Determine the (x, y) coordinate at the center of the cell enclosing the given text.  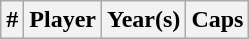
Year(s) (144, 20)
# (12, 20)
Caps (218, 20)
Player (63, 20)
